Pinpoint the cell where the given text exists, returning its [X, Y] midpoint coordinate. 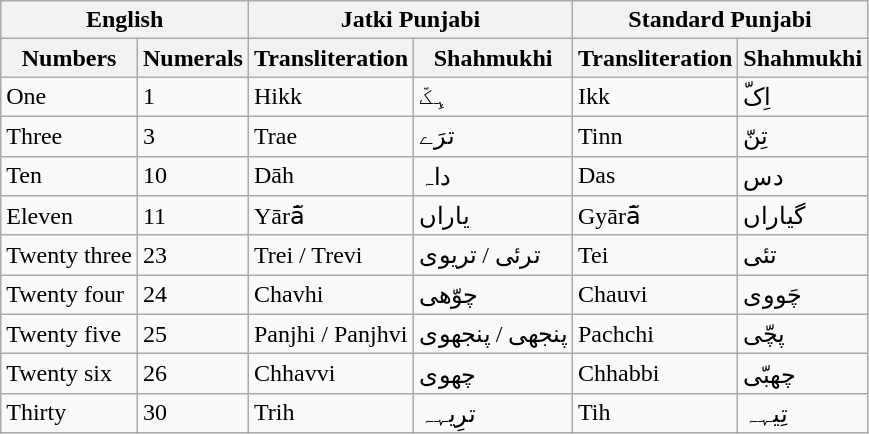
ترِیہہ [494, 413]
Standard Punjabi [720, 20]
Twenty four [70, 295]
چَووی [803, 295]
3 [192, 136]
گیاراں [803, 216]
تِنّ [803, 136]
Thirty [70, 413]
Numerals [192, 58]
Eleven [70, 216]
24 [192, 295]
Twenty three [70, 255]
ترئی / تریوی [494, 255]
10 [192, 176]
Twenty five [70, 334]
1 [192, 97]
Numbers [70, 58]
Trih [330, 413]
Chavhi [330, 295]
25 [192, 334]
11 [192, 216]
دس [803, 176]
Chhabbi [654, 374]
Gyārā̃ [654, 216]
23 [192, 255]
Tih [654, 413]
Three [70, 136]
پنجھی / پنجھوی [494, 334]
تِیہہ [803, 413]
ہِکّ [494, 97]
یاراں [494, 216]
پچّی [803, 334]
Chauvi [654, 295]
26 [192, 374]
Jatki Punjabi [410, 20]
Trei / Trevi [330, 255]
Ten [70, 176]
30 [192, 413]
چھبّی [803, 374]
چوّھی [494, 295]
Ikk [654, 97]
تئی [803, 255]
One [70, 97]
اِکّ [803, 97]
چھوی [494, 374]
Chhavvi [330, 374]
Dāh [330, 176]
Hikk [330, 97]
ترَے [494, 136]
Panjhi / Panjhvi [330, 334]
Pachchi [654, 334]
Tinn [654, 136]
داہ [494, 176]
Tei [654, 255]
Twenty six [70, 374]
English [125, 20]
Yārā̃ [330, 216]
Das [654, 176]
Trae [330, 136]
